Determine the (X, Y) coordinate at the center of the cell enclosing the given text.  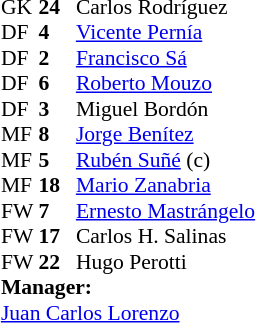
Hugo Perotti (166, 262)
Miguel Bordón (166, 109)
Francisco Sá (166, 58)
8 (57, 135)
17 (57, 237)
22 (57, 262)
4 (57, 33)
Mario Zanabria (166, 185)
5 (57, 160)
6 (57, 83)
Ernesto Mastrángelo (166, 211)
Manager: (128, 287)
2 (57, 58)
Roberto Mouzo (166, 83)
Rubén Suñé (c) (166, 160)
Vicente Pernía (166, 33)
3 (57, 109)
18 (57, 185)
Jorge Benítez (166, 135)
Carlos H. Salinas (166, 237)
7 (57, 211)
